Return the (x, y) coordinate for the center point of the cell that contains the specified text.  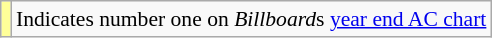
Indicates number one on Billboards year end AC chart (252, 19)
